Detect which cell encompasses the target text, then output its (X, Y) center coordinate. 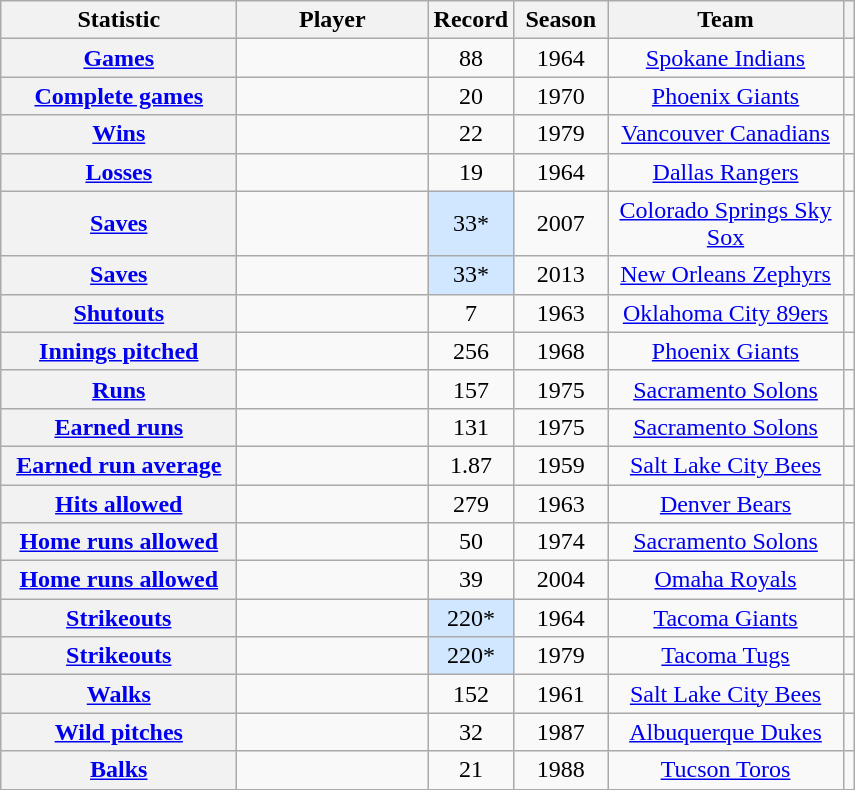
Vancouver Canadians (726, 134)
39 (471, 580)
Complete games (119, 96)
Tacoma Tugs (726, 656)
Runs (119, 389)
Albuquerque Dukes (726, 732)
Denver Bears (726, 503)
1968 (561, 351)
Dallas Rangers (726, 172)
1959 (561, 465)
Wins (119, 134)
20 (471, 96)
157 (471, 389)
Walks (119, 694)
1970 (561, 96)
131 (471, 427)
1961 (561, 694)
1988 (561, 770)
279 (471, 503)
Shutouts (119, 313)
1974 (561, 542)
Season (561, 20)
2013 (561, 275)
Player (332, 20)
1.87 (471, 465)
Tacoma Giants (726, 618)
Spokane Indians (726, 58)
Earned run average (119, 465)
Record (471, 20)
Colorado Springs Sky Sox (726, 224)
152 (471, 694)
Hits allowed (119, 503)
Statistic (119, 20)
Tucson Toros (726, 770)
19 (471, 172)
Omaha Royals (726, 580)
2004 (561, 580)
Team (726, 20)
1987 (561, 732)
Balks (119, 770)
22 (471, 134)
Wild pitches (119, 732)
Earned runs (119, 427)
32 (471, 732)
88 (471, 58)
Innings pitched (119, 351)
New Orleans Zephyrs (726, 275)
Games (119, 58)
2007 (561, 224)
256 (471, 351)
21 (471, 770)
Losses (119, 172)
50 (471, 542)
Oklahoma City 89ers (726, 313)
7 (471, 313)
